Search for the cell housing the specified text and yield its [X, Y] center coordinate. 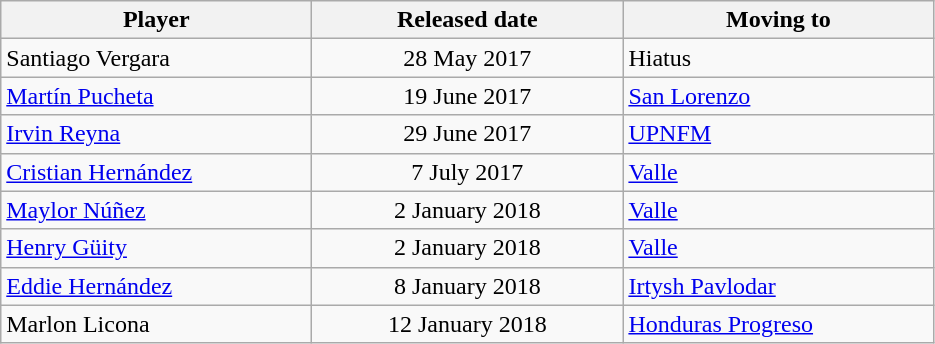
Honduras Progreso [778, 324]
12 January 2018 [468, 324]
Cristian Hernández [156, 172]
8 January 2018 [468, 286]
7 July 2017 [468, 172]
Santiago Vergara [156, 58]
Marlon Licona [156, 324]
28 May 2017 [468, 58]
Released date [468, 20]
19 June 2017 [468, 96]
29 June 2017 [468, 134]
Hiatus [778, 58]
Irtysh Pavlodar [778, 286]
San Lorenzo [778, 96]
Moving to [778, 20]
Henry Güity [156, 248]
Martín Pucheta [156, 96]
UPNFM [778, 134]
Maylor Núñez [156, 210]
Player [156, 20]
Irvin Reyna [156, 134]
Eddie Hernández [156, 286]
